Extract the [x, y] coordinate from the center of the cell holding the provided text.  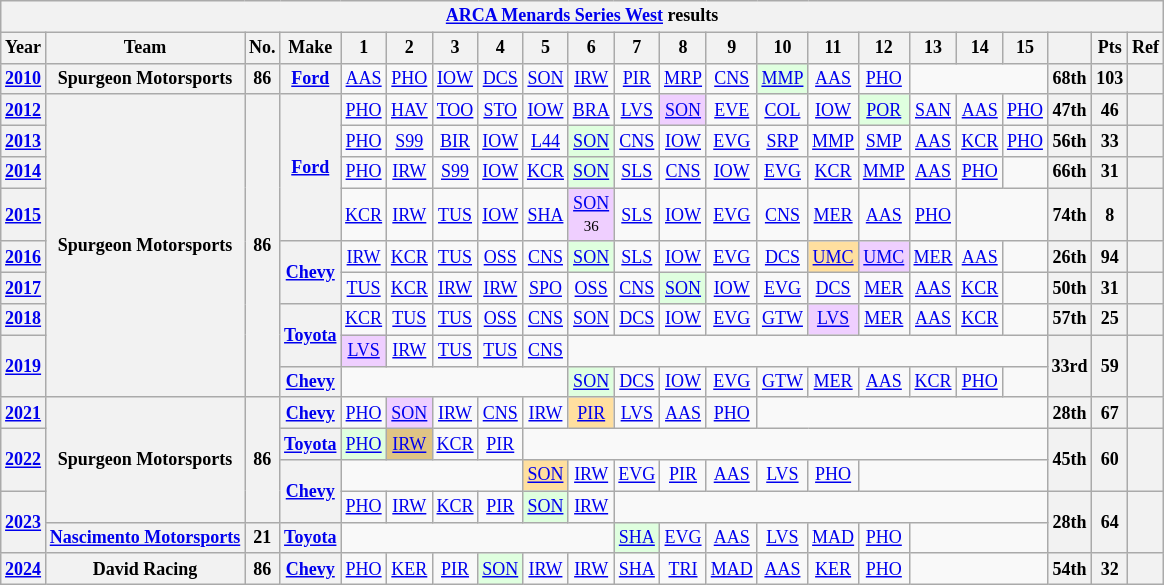
L44 [546, 140]
SAN [933, 110]
2019 [24, 366]
HAV [409, 110]
60 [1110, 459]
11 [834, 48]
4 [500, 48]
2021 [24, 412]
2024 [24, 568]
57th [1070, 320]
6 [591, 48]
26th [1070, 256]
59 [1110, 366]
103 [1110, 78]
2023 [24, 522]
10 [782, 48]
67 [1110, 412]
15 [1026, 48]
2015 [24, 215]
54th [1070, 568]
45th [1070, 459]
2010 [24, 78]
64 [1110, 522]
COL [782, 110]
5 [546, 48]
SPO [546, 288]
74th [1070, 215]
Nascimento Motorsports [144, 538]
TRI [684, 568]
25 [1110, 320]
2014 [24, 172]
SMP [884, 140]
50th [1070, 288]
2018 [24, 320]
9 [732, 48]
94 [1110, 256]
David Racing [144, 568]
2012 [24, 110]
12 [884, 48]
ARCA Menards Series West results [582, 16]
47th [1070, 110]
TOO [455, 110]
BIR [455, 140]
68th [1070, 78]
66th [1070, 172]
2013 [24, 140]
14 [980, 48]
13 [933, 48]
No. [262, 48]
32 [1110, 568]
Team [144, 48]
BRA [591, 110]
56th [1070, 140]
Pts [1110, 48]
21 [262, 538]
Make [310, 48]
2 [409, 48]
SON36 [591, 215]
2016 [24, 256]
46 [1110, 110]
POR [884, 110]
MRP [684, 78]
EVE [732, 110]
STO [500, 110]
Ref [1146, 48]
33 [1110, 140]
1 [364, 48]
7 [637, 48]
33rd [1070, 366]
Year [24, 48]
2022 [24, 459]
SRP [782, 140]
2017 [24, 288]
3 [455, 48]
